Identify which cell holds the provided text, then report its (X, Y) central coordinate. 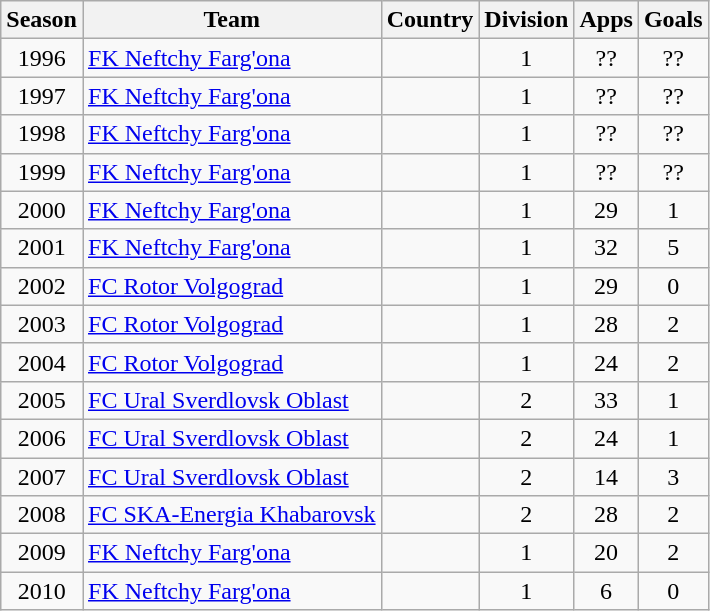
2003 (42, 324)
1997 (42, 96)
2001 (42, 248)
6 (606, 591)
Division (526, 20)
Season (42, 20)
1996 (42, 58)
1999 (42, 172)
1998 (42, 134)
Goals (673, 20)
20 (606, 553)
32 (606, 248)
5 (673, 248)
3 (673, 477)
2002 (42, 286)
Apps (606, 20)
Team (232, 20)
2008 (42, 515)
Country (430, 20)
FC SKA-Energia Khabarovsk (232, 515)
2010 (42, 591)
2004 (42, 362)
14 (606, 477)
2000 (42, 210)
2009 (42, 553)
33 (606, 400)
2006 (42, 438)
2007 (42, 477)
2005 (42, 400)
